Search for the cell housing the specified text and yield its [x, y] center coordinate. 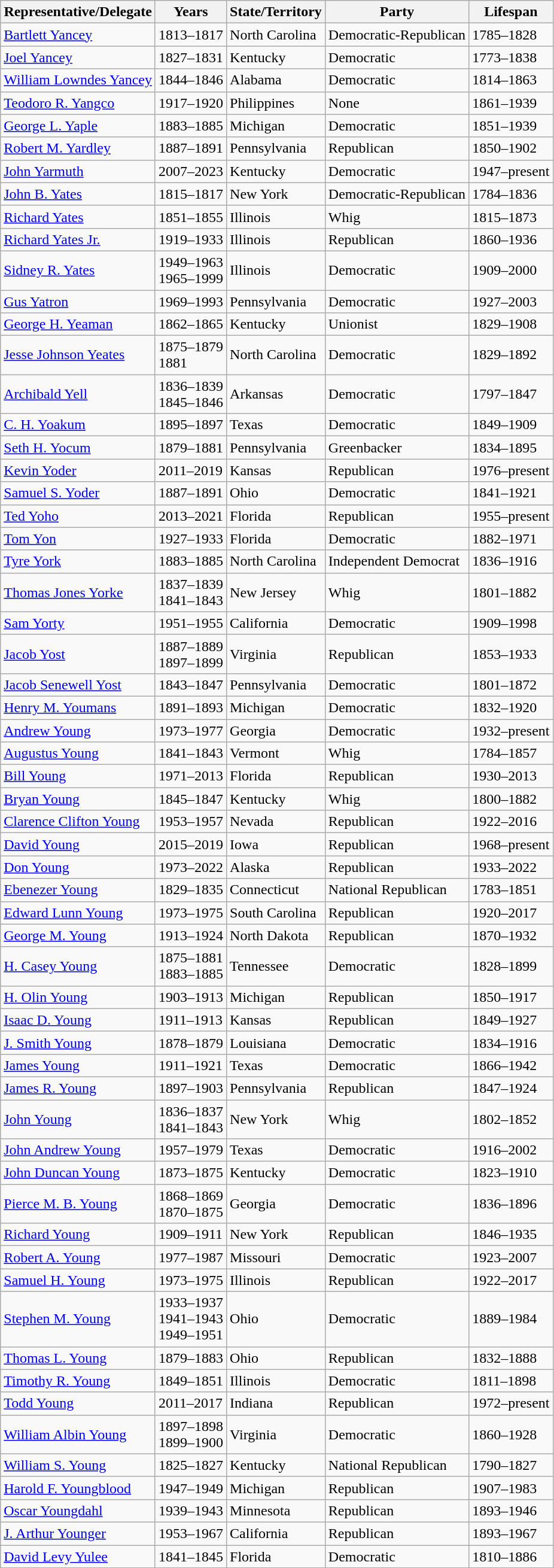
1834–1895 [511, 448]
Unionist [397, 324]
1825–1827 [190, 1465]
1813–1817 [190, 35]
1911–1921 [190, 1065]
Kevin Yoder [78, 470]
2011–2019 [190, 470]
1972–present [511, 1403]
Samuel H. Young [78, 1280]
Alaska [276, 867]
1783–1851 [511, 890]
Oscar Youngdahl [78, 1511]
John B. Yates [78, 194]
1922–2017 [511, 1280]
Augustus Young [78, 753]
1836–1916 [511, 561]
John Young [78, 1119]
1850–1917 [511, 997]
Party [397, 12]
1836–1896 [511, 1204]
1911–1913 [190, 1020]
Timothy R. Young [78, 1381]
Clarence Clifton Young [78, 822]
1879–1883 [190, 1358]
1873–1875 [190, 1173]
1953–1967 [190, 1533]
1909–1998 [511, 623]
Don Young [78, 867]
1836–18391845–1846 [190, 394]
1933–19371941–19431949–1951 [190, 1319]
David Young [78, 844]
North Dakota [276, 935]
1930–2013 [511, 776]
H. Olin Young [78, 997]
1797–1847 [511, 394]
1913–1924 [190, 935]
Henry M. Youmans [78, 707]
1909–1911 [190, 1235]
1845–1847 [190, 799]
1903–1913 [190, 997]
1841–1921 [511, 493]
1841–1843 [190, 753]
C. H. Yoakum [78, 425]
2007–2023 [190, 171]
1949–19631965–1999 [190, 271]
1916–2002 [511, 1150]
1969–1993 [190, 301]
Seth H. Yocum [78, 448]
1909–2000 [511, 271]
Lifespan [511, 12]
1846–1935 [511, 1235]
Alabama [276, 80]
Richard Yates [78, 217]
1973–1977 [190, 731]
Nevada [276, 822]
Robert M. Yardley [78, 148]
1917–1920 [190, 103]
1861–1939 [511, 103]
1851–1855 [190, 217]
1933–2022 [511, 867]
2013–2021 [190, 516]
1893–1967 [511, 1533]
Joel Yancey [78, 57]
Years [190, 12]
George M. Young [78, 935]
1868–18691870–1875 [190, 1204]
Gus Yatron [78, 301]
1843–1847 [190, 685]
1811–1898 [511, 1381]
1800–1882 [511, 799]
1927–2003 [511, 301]
1932–present [511, 731]
Louisiana [276, 1043]
Representative/Delegate [78, 12]
J. Smith Young [78, 1043]
1957–1979 [190, 1150]
Ted Yoho [78, 516]
1851–1939 [511, 126]
1849–1927 [511, 1020]
Arkansas [276, 394]
James Young [78, 1065]
1923–2007 [511, 1257]
1823–1910 [511, 1173]
Richard Yates Jr. [78, 239]
1973–2022 [190, 867]
1947–present [511, 171]
Connecticut [276, 890]
Minnesota [276, 1511]
1897–1903 [190, 1088]
1832–1888 [511, 1358]
2011–2017 [190, 1403]
Sidney R. Yates [78, 271]
1847–1924 [511, 1088]
Robert A. Young [78, 1257]
1773–1838 [511, 57]
1976–present [511, 470]
1784–1857 [511, 753]
Indiana [276, 1403]
Teodoro R. Yangco [78, 103]
1953–1957 [190, 822]
1947–1949 [190, 1488]
Independent Democrat [397, 561]
1841–1845 [190, 1557]
1875–18791881 [190, 355]
William Lowndes Yancey [78, 80]
Archibald Yell [78, 394]
1814–1863 [511, 80]
Thomas Jones Yorke [78, 592]
1922–2016 [511, 822]
Tom Yon [78, 539]
1836–18371841–1843 [190, 1119]
H. Casey Young [78, 966]
J. Arthur Younger [78, 1533]
Pierce M. B. Young [78, 1204]
1893–1946 [511, 1511]
1815–1817 [190, 194]
Greenbacker [397, 448]
1832–1920 [511, 707]
John Duncan Young [78, 1173]
1829–1835 [190, 890]
1895–1897 [190, 425]
2015–2019 [190, 844]
Tyre York [78, 561]
1801–1882 [511, 592]
1882–1971 [511, 539]
1828–1899 [511, 966]
Iowa [276, 844]
Missouri [276, 1257]
1785–1828 [511, 35]
1815–1873 [511, 217]
1834–1916 [511, 1043]
1887–18891897–1899 [190, 654]
1955–present [511, 516]
1889–1984 [511, 1319]
Jacob Senewell Yost [78, 685]
Thomas L. Young [78, 1358]
1829–1892 [511, 355]
1866–1942 [511, 1065]
1860–1936 [511, 239]
William Albin Young [78, 1434]
1879–1881 [190, 448]
1829–1908 [511, 324]
1862–1865 [190, 324]
Bill Young [78, 776]
George H. Yeaman [78, 324]
1927–1933 [190, 539]
William S. Young [78, 1465]
Stephen M. Young [78, 1319]
Jacob Yost [78, 654]
John Andrew Young [78, 1150]
1849–1851 [190, 1381]
1968–present [511, 844]
Isaac D. Young [78, 1020]
James R. Young [78, 1088]
Andrew Young [78, 731]
1897–18981899–1900 [190, 1434]
1801–1872 [511, 685]
None [397, 103]
1870–1932 [511, 935]
1977–1987 [190, 1257]
Samuel S. Yoder [78, 493]
1920–2017 [511, 913]
1891–1893 [190, 707]
New Jersey [276, 592]
Jesse Johnson Yeates [78, 355]
South Carolina [276, 913]
Vermont [276, 753]
1860–1928 [511, 1434]
Harold F. Youngblood [78, 1488]
Richard Young [78, 1235]
1802–1852 [511, 1119]
1939–1943 [190, 1511]
Todd Young [78, 1403]
1849–1909 [511, 425]
1810–1886 [511, 1557]
1844–1846 [190, 80]
1907–1983 [511, 1488]
1971–2013 [190, 776]
Bryan Young [78, 799]
Ebenezer Young [78, 890]
Tennessee [276, 966]
1850–1902 [511, 148]
1784–1836 [511, 194]
1827–1831 [190, 57]
1837–18391841–1843 [190, 592]
George L. Yaple [78, 126]
1853–1933 [511, 654]
1875–18811883–1885 [190, 966]
1878–1879 [190, 1043]
Edward Lunn Young [78, 913]
State/Territory [276, 12]
1919–1933 [190, 239]
David Levy Yulee [78, 1557]
Bartlett Yancey [78, 35]
1951–1955 [190, 623]
1790–1827 [511, 1465]
Sam Yorty [78, 623]
Philippines [276, 103]
John Yarmuth [78, 171]
